Scan for the cell matching the given text and deliver its (X, Y) coordinate at center. 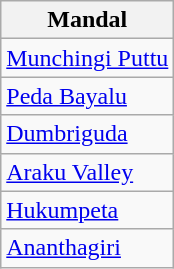
Hukumpeta (88, 210)
Munchingi Puttu (88, 58)
Ananthagiri (88, 248)
Araku Valley (88, 172)
Mandal (88, 20)
Peda Bayalu (88, 96)
Dumbriguda (88, 134)
